Return (x, y) of the center of cell containing provided text 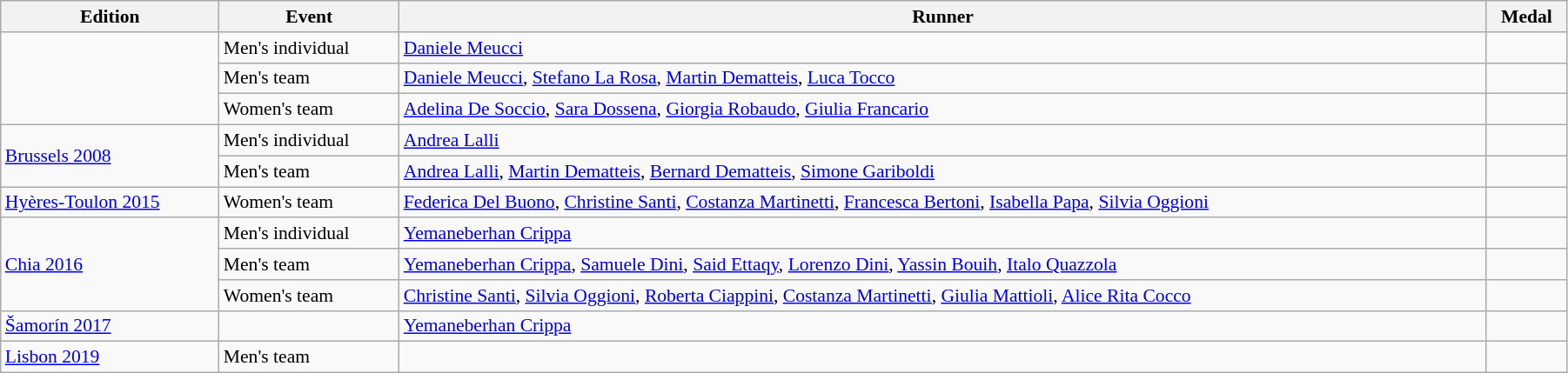
Daniele Meucci (943, 48)
Medal (1526, 17)
Adelina De Soccio, Sara Dossena, Giorgia Robaudo, Giulia Francario (943, 110)
Lisbon 2019 (110, 357)
Yemaneberhan Crippa, Samuele Dini, Said Ettaqy, Lorenzo Dini, Yassin Bouih, Italo Quazzola (943, 264)
Daniele Meucci, Stefano La Rosa, Martin Dematteis, Luca Tocco (943, 78)
Federica Del Buono, Christine Santi, Costanza Martinetti, Francesca Bertoni, Isabella Papa, Silvia Oggioni (943, 203)
Event (310, 17)
Andrea Lalli, Martin Dematteis, Bernard Dematteis, Simone Gariboldi (943, 171)
Edition (110, 17)
Christine Santi, Silvia Oggioni, Roberta Ciappini, Costanza Martinetti, Giulia Mattioli, Alice Rita Cocco (943, 296)
Šamorín 2017 (110, 326)
Andrea Lalli (943, 141)
Hyères-Toulon 2015 (110, 203)
Runner (943, 17)
Chia 2016 (110, 264)
Brussels 2008 (110, 157)
